Return [x, y] of the center of cell containing provided text 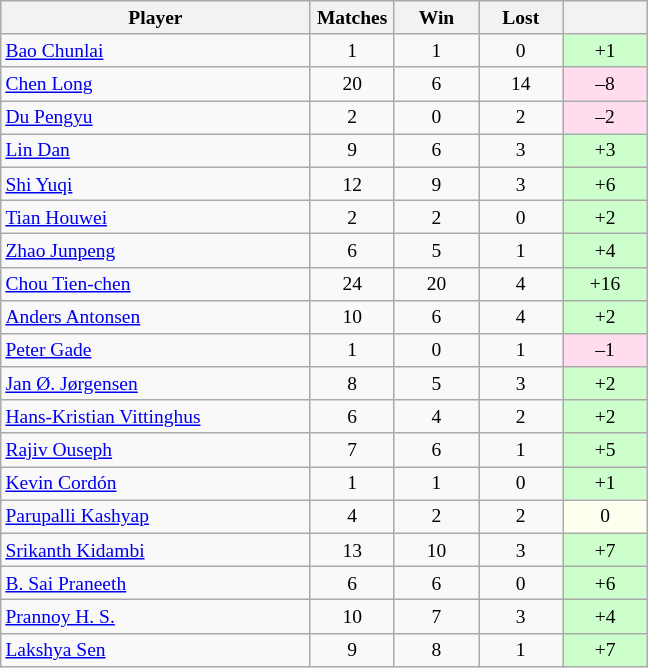
Chou Tien-chen [156, 284]
Rajiv Ouseph [156, 450]
B. Sai Praneeth [156, 584]
+16 [605, 284]
Chen Long [156, 84]
Du Pengyu [156, 118]
Bao Chunlai [156, 50]
Anders Antonsen [156, 316]
Lakshya Sen [156, 650]
13 [352, 550]
+3 [605, 150]
–8 [605, 84]
Win [436, 18]
Matches [352, 18]
Tian Houwei [156, 216]
Shi Yuqi [156, 184]
+5 [605, 450]
Lin Dan [156, 150]
14 [521, 84]
24 [352, 284]
Srikanth Kidambi [156, 550]
Jan Ø. Jørgensen [156, 384]
Zhao Junpeng [156, 250]
–1 [605, 350]
Kevin Cordón [156, 484]
Parupalli Kashyap [156, 516]
–2 [605, 118]
Player [156, 18]
Peter Gade [156, 350]
Prannoy H. S. [156, 616]
12 [352, 184]
Hans-Kristian Vittinghus [156, 416]
Lost [521, 18]
